From the cell containing the given text, extract its center point as [x, y] coordinate. 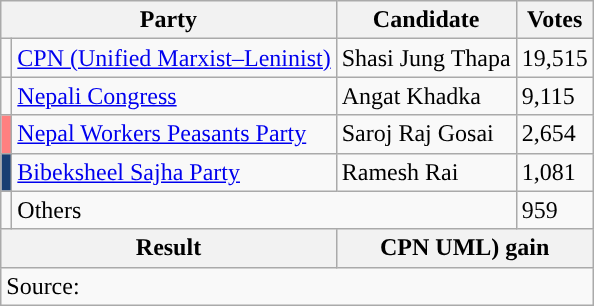
Votes [554, 20]
2,654 [554, 134]
Result [168, 248]
1,081 [554, 172]
Nepal Workers Peasants Party [174, 134]
CPN UML) gain [464, 248]
Candidate [426, 20]
Ramesh Rai [426, 172]
Source: [297, 286]
Bibeksheel Sajha Party [174, 172]
Nepali Congress [174, 96]
CPN (Unified Marxist–Leninist) [174, 58]
Party [168, 20]
Saroj Raj Gosai [426, 134]
Angat Khadka [426, 96]
Others [264, 210]
959 [554, 210]
19,515 [554, 58]
Shasi Jung Thapa [426, 58]
9,115 [554, 96]
